Determine the (X, Y) coordinate at the center of the cell enclosing the given text.  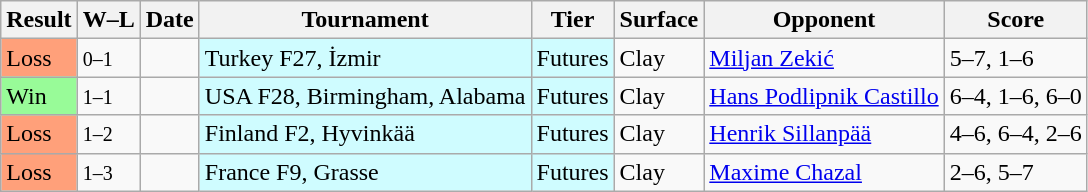
Result (39, 20)
5–7, 1–6 (1016, 58)
4–6, 6–4, 2–6 (1016, 134)
W–L (108, 20)
France F9, Grasse (365, 172)
6–4, 1–6, 6–0 (1016, 96)
USA F28, Birmingham, Alabama (365, 96)
Turkey F27, İzmir (365, 58)
Maxime Chazal (824, 172)
Tier (572, 20)
Score (1016, 20)
0–1 (108, 58)
2–6, 5–7 (1016, 172)
Surface (659, 20)
1–2 (108, 134)
Miljan Zekić (824, 58)
Tournament (365, 20)
Henrik Sillanpää (824, 134)
1–3 (108, 172)
Win (39, 96)
Date (170, 20)
Opponent (824, 20)
Finland F2, Hyvinkää (365, 134)
1–1 (108, 96)
Hans Podlipnik Castillo (824, 96)
